Output the [x, y] coordinate of the center of the cell containing the given text.  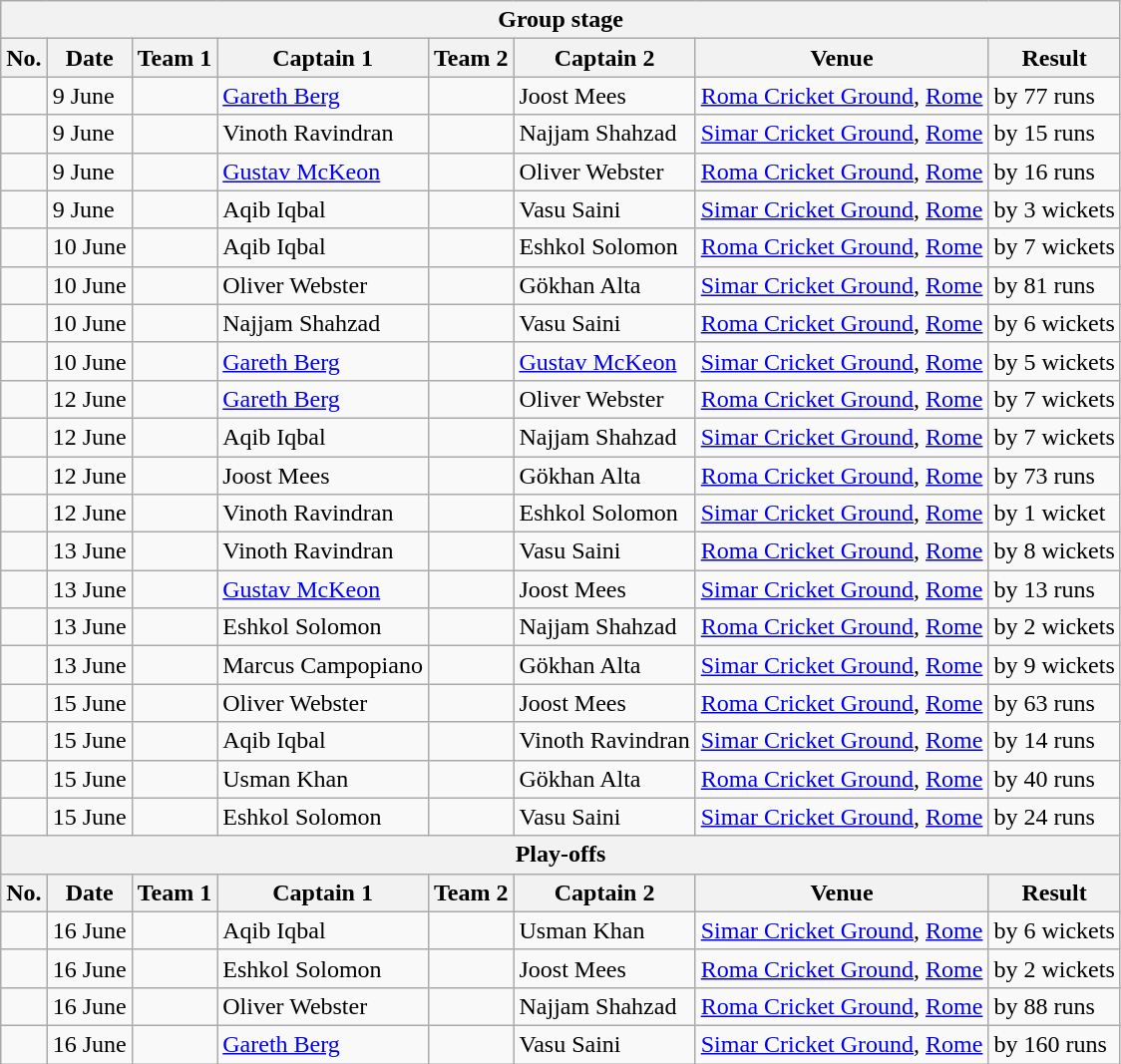
by 3 wickets [1054, 209]
by 77 runs [1054, 96]
by 9 wickets [1054, 665]
by 1 wicket [1054, 514]
by 81 runs [1054, 285]
by 14 runs [1054, 741]
by 63 runs [1054, 703]
by 13 runs [1054, 589]
by 16 runs [1054, 172]
by 73 runs [1054, 476]
by 15 runs [1054, 134]
Play-offs [560, 855]
Marcus Campopiano [323, 665]
by 24 runs [1054, 817]
by 88 runs [1054, 1006]
by 160 runs [1054, 1044]
Group stage [560, 20]
by 40 runs [1054, 779]
by 5 wickets [1054, 361]
by 8 wickets [1054, 551]
